Output the (X, Y) coordinate of the center of the cell containing the given text.  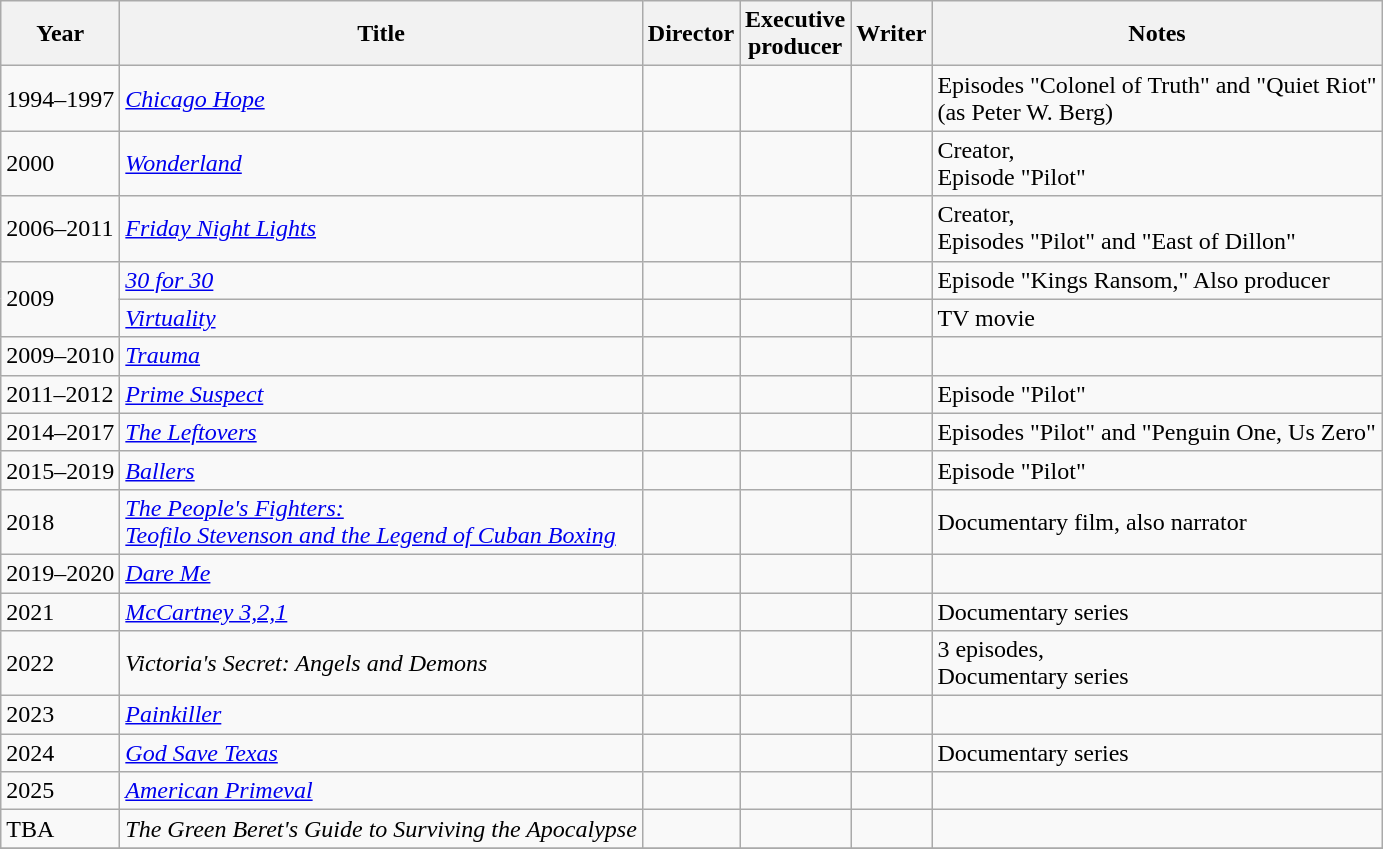
Ballers (382, 470)
2009–2010 (60, 356)
Chicago Hope (382, 98)
The Leftovers (382, 432)
2021 (60, 611)
Victoria's Secret: Angels and Demons (382, 664)
2025 (60, 791)
2000 (60, 164)
2024 (60, 753)
Title (382, 34)
Writer (892, 34)
Creator,Episode "Pilot" (1157, 164)
2022 (60, 664)
2018 (60, 522)
2011–2012 (60, 394)
Painkiller (382, 715)
2009 (60, 299)
30 for 30 (382, 280)
Notes (1157, 34)
2019–2020 (60, 573)
Dare Me (382, 573)
God Save Texas (382, 753)
The People's Fighters:Teofilo Stevenson and the Legend of Cuban Boxing (382, 522)
2023 (60, 715)
McCartney 3,2,1 (382, 611)
TBA (60, 829)
Episodes "Pilot" and "Penguin One, Us Zero" (1157, 432)
2006–2011 (60, 228)
Episode "Kings Ransom," Also producer (1157, 280)
Wonderland (382, 164)
Episodes "Colonel of Truth" and "Quiet Riot"(as Peter W. Berg) (1157, 98)
1994–1997 (60, 98)
Friday Night Lights (382, 228)
3 episodes,Documentary series (1157, 664)
TV movie (1157, 318)
The Green Beret's Guide to Surviving the Apocalypse (382, 829)
Creator,Episodes "Pilot" and "East of Dillon" (1157, 228)
Virtuality (382, 318)
2015–2019 (60, 470)
American Primeval (382, 791)
Year (60, 34)
Trauma (382, 356)
Executiveproducer (796, 34)
Director (690, 34)
Documentary film, also narrator (1157, 522)
Prime Suspect (382, 394)
2014–2017 (60, 432)
